Pinpoint the cell where the given text exists, returning its (X, Y) midpoint coordinate. 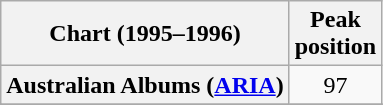
Australian Albums (ARIA) (145, 85)
97 (335, 85)
Peakposition (335, 34)
Chart (1995–1996) (145, 34)
